Return (x, y) of the center of cell containing provided text 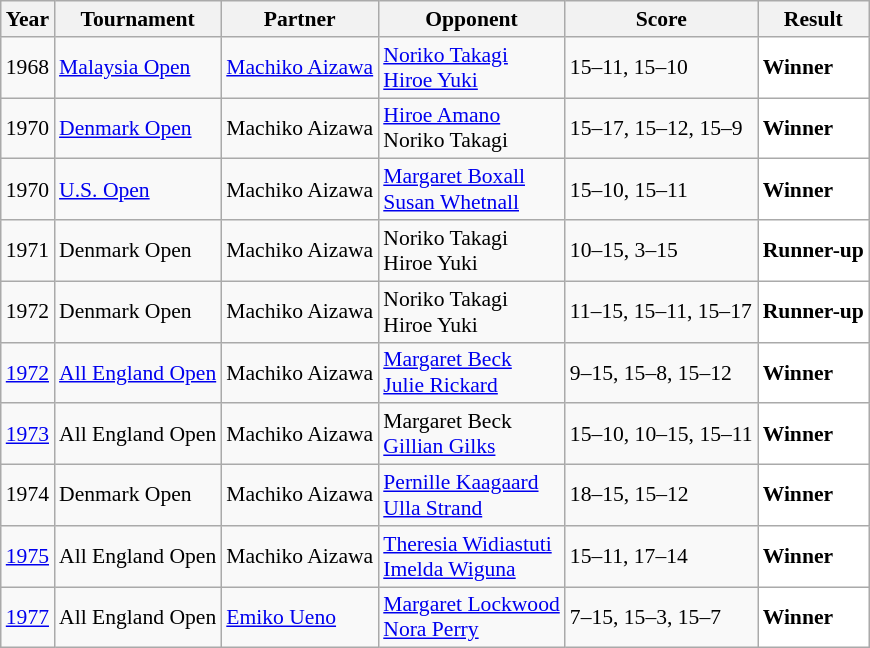
1968 (28, 68)
Tournament (138, 19)
Margaret Beck Gillian Gilks (472, 434)
Year (28, 19)
1973 (28, 434)
Margaret Lockwood Nora Perry (472, 618)
Pernille Kaagaard Ulla Strand (472, 496)
Opponent (472, 19)
Score (662, 19)
U.S. Open (138, 190)
1975 (28, 556)
1974 (28, 496)
1971 (28, 250)
Margaret Beck Julie Rickard (472, 372)
15–10, 10–15, 15–11 (662, 434)
7–15, 15–3, 15–7 (662, 618)
1977 (28, 618)
Partner (300, 19)
9–15, 15–8, 15–12 (662, 372)
Hiroe Amano Noriko Takagi (472, 128)
18–15, 15–12 (662, 496)
15–10, 15–11 (662, 190)
10–15, 3–15 (662, 250)
15–17, 15–12, 15–9 (662, 128)
Emiko Ueno (300, 618)
15–11, 15–10 (662, 68)
Malaysia Open (138, 68)
11–15, 15–11, 15–17 (662, 312)
Margaret Boxall Susan Whetnall (472, 190)
15–11, 17–14 (662, 556)
Result (814, 19)
Theresia Widiastuti Imelda Wiguna (472, 556)
